From the cell containing the given text, extract its center point as [x, y] coordinate. 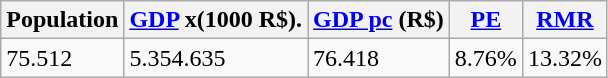
76.418 [379, 58]
GDP x(1000 R$). [216, 20]
RMR [564, 20]
PE [486, 20]
75.512 [62, 58]
GDP pc (R$) [379, 20]
5.354.635 [216, 58]
8.76% [486, 58]
13.32% [564, 58]
Population [62, 20]
